For the text-containing cell, return its midpoint in [x, y] coordinate format. 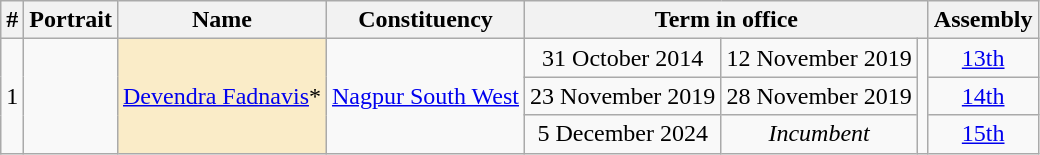
Constituency [426, 20]
Assembly [983, 20]
Portrait [71, 20]
Term in office [727, 20]
14th [983, 96]
Devendra Fadnavis* [222, 96]
23 November 2019 [623, 96]
Nagpur South West [426, 96]
15th [983, 134]
Incumbent [819, 134]
28 November 2019 [819, 96]
# [12, 20]
13th [983, 58]
Name [222, 20]
1 [12, 96]
5 December 2024 [623, 134]
12 November 2019 [819, 58]
31 October 2014 [623, 58]
